Identify which cell holds the provided text, then report its (x, y) central coordinate. 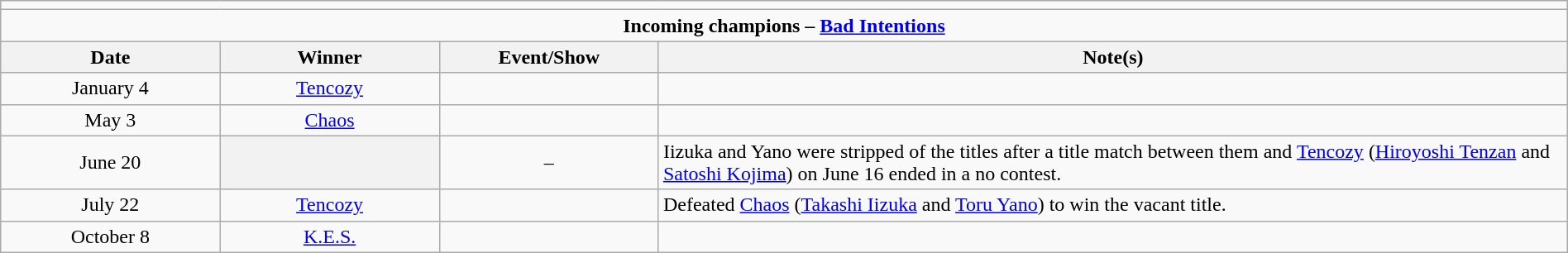
Incoming champions – Bad Intentions (784, 26)
K.E.S. (329, 236)
Chaos (329, 120)
Event/Show (549, 57)
– (549, 162)
Winner (329, 57)
October 8 (111, 236)
June 20 (111, 162)
Defeated Chaos (Takashi Iizuka and Toru Yano) to win the vacant title. (1113, 205)
July 22 (111, 205)
Note(s) (1113, 57)
May 3 (111, 120)
January 4 (111, 88)
Date (111, 57)
